For the text-containing cell, return its midpoint in (X, Y) coordinate format. 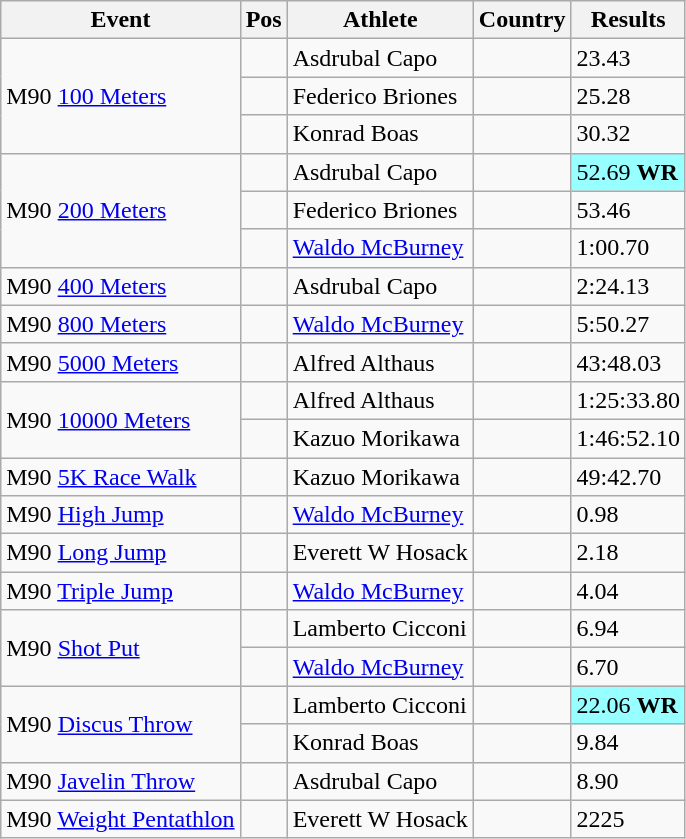
Pos (264, 20)
9.84 (628, 743)
M90 Discus Throw (120, 724)
Event (120, 20)
2:24.13 (628, 286)
M90 High Jump (120, 515)
0.98 (628, 515)
M90 800 Meters (120, 324)
Athlete (380, 20)
M90 Javelin Throw (120, 781)
M90 Weight Pentathlon (120, 819)
22.06 WR (628, 705)
23.43 (628, 58)
Results (628, 20)
M90 Triple Jump (120, 591)
52.69 WR (628, 172)
M90 10000 Meters (120, 419)
M90 Long Jump (120, 553)
2.18 (628, 553)
M90 400 Meters (120, 286)
1:00.70 (628, 248)
2225 (628, 819)
49:42.70 (628, 477)
6.94 (628, 629)
M90 200 Meters (120, 210)
M90 100 Meters (120, 96)
M90 5K Race Walk (120, 477)
53.46 (628, 210)
5:50.27 (628, 324)
25.28 (628, 96)
8.90 (628, 781)
6.70 (628, 667)
M90 Shot Put (120, 648)
43:48.03 (628, 362)
30.32 (628, 134)
Country (522, 20)
1:46:52.10 (628, 438)
4.04 (628, 591)
M90 5000 Meters (120, 362)
1:25:33.80 (628, 400)
